Pinpoint the cell where the given text exists, returning its (x, y) midpoint coordinate. 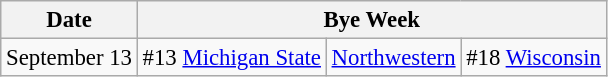
#18 Wisconsin (534, 58)
Date (69, 20)
Northwestern (394, 58)
September 13 (69, 58)
Bye Week (372, 20)
#13 Michigan State (232, 58)
